For the text-containing cell, return its midpoint in [x, y] coordinate format. 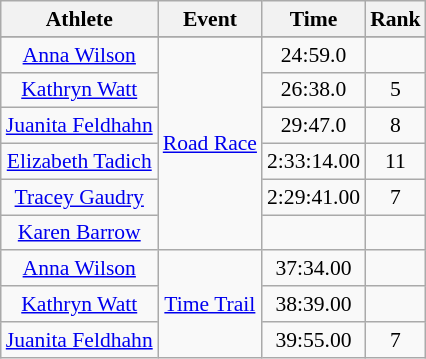
2:33:14.00 [314, 162]
11 [396, 162]
37:34.00 [314, 269]
Time [314, 19]
Time Trail [210, 304]
26:38.0 [314, 90]
Event [210, 19]
Karen Barrow [80, 233]
8 [396, 126]
39:55.00 [314, 340]
38:39.00 [314, 304]
Rank [396, 19]
29:47.0 [314, 126]
Elizabeth Tadich [80, 162]
Tracey Gaudry [80, 197]
Road Race [210, 144]
24:59.0 [314, 55]
2:29:41.00 [314, 197]
Athlete [80, 19]
5 [396, 90]
